Detect which cell encompasses the target text, then output its [X, Y] center coordinate. 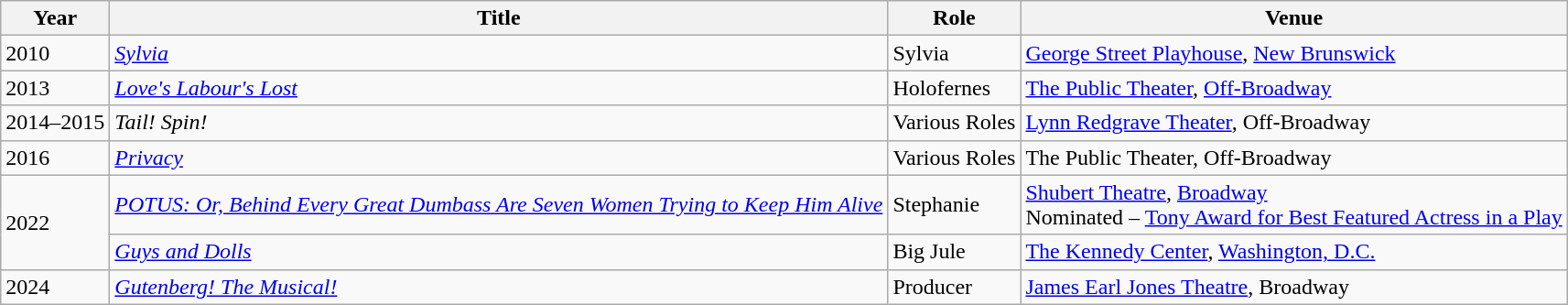
2016 [55, 158]
2022 [55, 222]
2010 [55, 53]
Venue [1294, 18]
Big Jule [954, 252]
Love's Labour's Lost [499, 88]
Stephanie [954, 205]
George Street Playhouse, New Brunswick [1294, 53]
James Earl Jones Theatre, Broadway [1294, 287]
Tail! Spin! [499, 123]
Gutenberg! The Musical! [499, 287]
Holofernes [954, 88]
Role [954, 18]
Guys and Dolls [499, 252]
Producer [954, 287]
2013 [55, 88]
POTUS: Or, Behind Every Great Dumbass Are Seven Women Trying to Keep Him Alive [499, 205]
Lynn Redgrave Theater, Off-Broadway [1294, 123]
The Kennedy Center, Washington, D.C. [1294, 252]
2014–2015 [55, 123]
Title [499, 18]
Year [55, 18]
Shubert Theatre, BroadwayNominated – Tony Award for Best Featured Actress in a Play [1294, 205]
2024 [55, 287]
Privacy [499, 158]
